Find where the given text appears and provide that cell's center as (X, Y) coordinate. 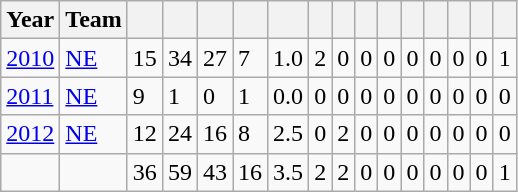
Team (94, 20)
36 (144, 172)
59 (180, 172)
2012 (30, 134)
3.5 (288, 172)
8 (250, 134)
Year (30, 20)
27 (214, 58)
2011 (30, 96)
2010 (30, 58)
24 (180, 134)
1.0 (288, 58)
0.0 (288, 96)
7 (250, 58)
15 (144, 58)
2.5 (288, 134)
9 (144, 96)
12 (144, 134)
34 (180, 58)
43 (214, 172)
